Extract the [x, y] coordinate from the center of the cell holding the provided text.  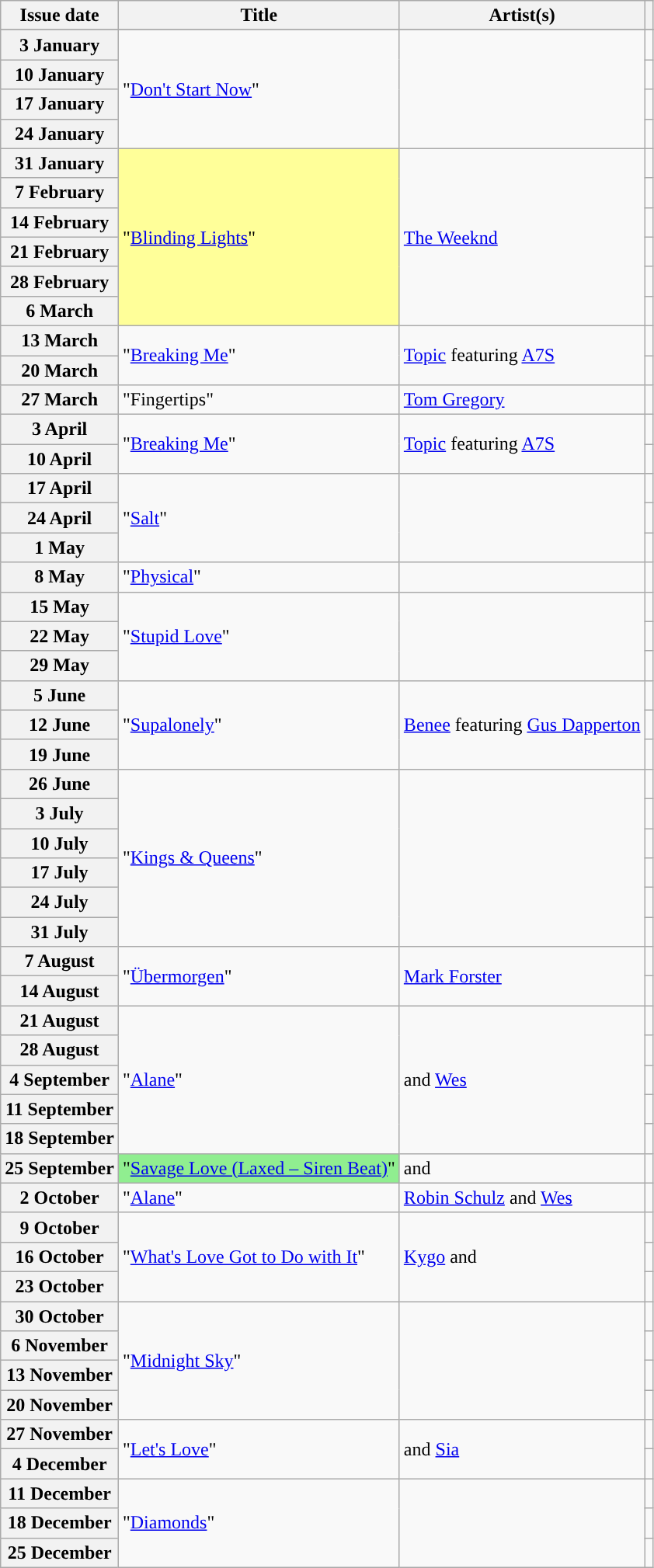
17 July [60, 873]
Robin Schulz and Wes [522, 1198]
5 June [60, 695]
"Supalonely" [259, 725]
"Physical" [259, 577]
8 May [60, 577]
"Savage Love (Laxed – Siren Beat)" [259, 1168]
2 October [60, 1198]
17 January [60, 104]
3 July [60, 813]
"Übermorgen" [259, 976]
16 October [60, 1257]
"Midnight Sky" [259, 1361]
11 September [60, 1109]
7 February [60, 193]
7 August [60, 961]
30 October [60, 1316]
28 February [60, 281]
6 November [60, 1346]
and [522, 1168]
25 December [60, 1552]
"Salt" [259, 518]
31 July [60, 932]
Mark Forster [522, 976]
21 February [60, 252]
Tom Gregory [522, 400]
24 April [60, 518]
18 December [60, 1523]
11 December [60, 1493]
Artist(s) [522, 16]
21 August [60, 1020]
Benee featuring Gus Dapperton [522, 725]
14 February [60, 222]
and Wes [522, 1080]
24 July [60, 902]
10 January [60, 75]
24 January [60, 134]
23 October [60, 1286]
20 November [60, 1405]
22 May [60, 636]
27 November [60, 1434]
4 September [60, 1080]
13 March [60, 340]
"Stupid Love" [259, 636]
"Diamonds" [259, 1523]
"Don't Start Now" [259, 89]
10 April [60, 459]
17 April [60, 488]
"Let's Love" [259, 1449]
18 September [60, 1139]
19 June [60, 754]
31 January [60, 163]
3 January [60, 45]
25 September [60, 1168]
"Fingertips" [259, 400]
Kygo and [522, 1257]
27 March [60, 400]
9 October [60, 1227]
Title [259, 16]
"What's Love Got to Do with It" [259, 1257]
12 June [60, 725]
6 March [60, 311]
The Weeknd [522, 237]
14 August [60, 991]
"Kings & Queens" [259, 857]
1 May [60, 548]
20 March [60, 370]
26 June [60, 784]
28 August [60, 1050]
3 April [60, 429]
"Blinding Lights" [259, 237]
13 November [60, 1375]
10 July [60, 843]
29 May [60, 666]
4 December [60, 1464]
and Sia [522, 1449]
15 May [60, 607]
Issue date [60, 16]
